Pinpoint the cell where the given text exists, returning its [X, Y] midpoint coordinate. 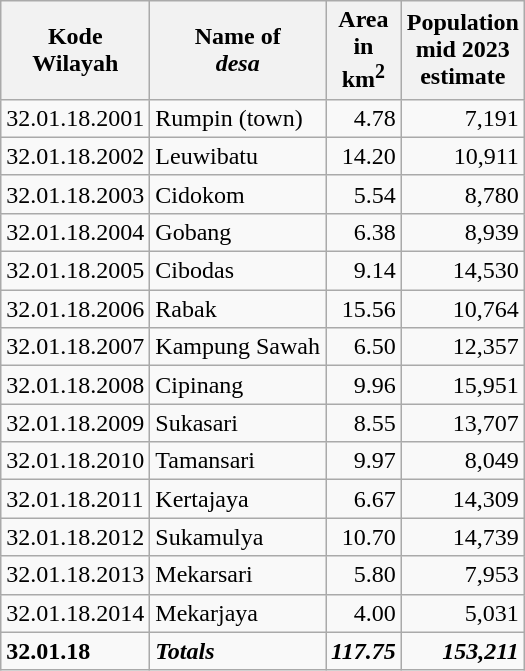
Mekarsari [238, 575]
32.01.18 [76, 651]
Kode Wilayah [76, 50]
9.96 [364, 385]
Cibodas [238, 271]
Name of desa [238, 50]
10,911 [462, 156]
32.01.18.2001 [76, 118]
32.01.18.2010 [76, 461]
8,780 [462, 194]
153,211 [462, 651]
6.38 [364, 232]
32.01.18.2014 [76, 613]
Populationmid 2023estimate [462, 50]
32.01.18.2004 [76, 232]
14,530 [462, 271]
32.01.18.2011 [76, 499]
5.80 [364, 575]
9.14 [364, 271]
13,707 [462, 423]
12,357 [462, 347]
Cidokom [238, 194]
32.01.18.2008 [76, 385]
Kertajaya [238, 499]
Area in km2 [364, 50]
Kampung Sawah [238, 347]
32.01.18.2005 [76, 271]
32.01.18.2003 [76, 194]
8,049 [462, 461]
15.56 [364, 309]
Sukasari [238, 423]
Tamansari [238, 461]
32.01.18.2002 [76, 156]
Leuwibatu [238, 156]
7,953 [462, 575]
Cipinang [238, 385]
15,951 [462, 385]
Mekarjaya [238, 613]
9.97 [364, 461]
4.00 [364, 613]
6.50 [364, 347]
117.75 [364, 651]
14.20 [364, 156]
14,739 [462, 537]
8.55 [364, 423]
5,031 [462, 613]
6.67 [364, 499]
14,309 [462, 499]
32.01.18.2006 [76, 309]
32.01.18.2012 [76, 537]
Gobang [238, 232]
Rumpin (town) [238, 118]
32.01.18.2009 [76, 423]
32.01.18.2007 [76, 347]
7,191 [462, 118]
Rabak [238, 309]
Totals [238, 651]
Sukamulya [238, 537]
32.01.18.2013 [76, 575]
10,764 [462, 309]
5.54 [364, 194]
10.70 [364, 537]
8,939 [462, 232]
4.78 [364, 118]
